Detect which cell encompasses the target text, then output its (x, y) center coordinate. 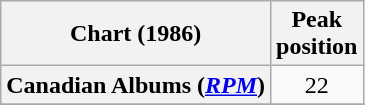
Canadian Albums (RPM) (136, 85)
Peakposition (317, 34)
Chart (1986) (136, 34)
22 (317, 85)
